Scan for the cell matching the given text and deliver its [X, Y] coordinate at center. 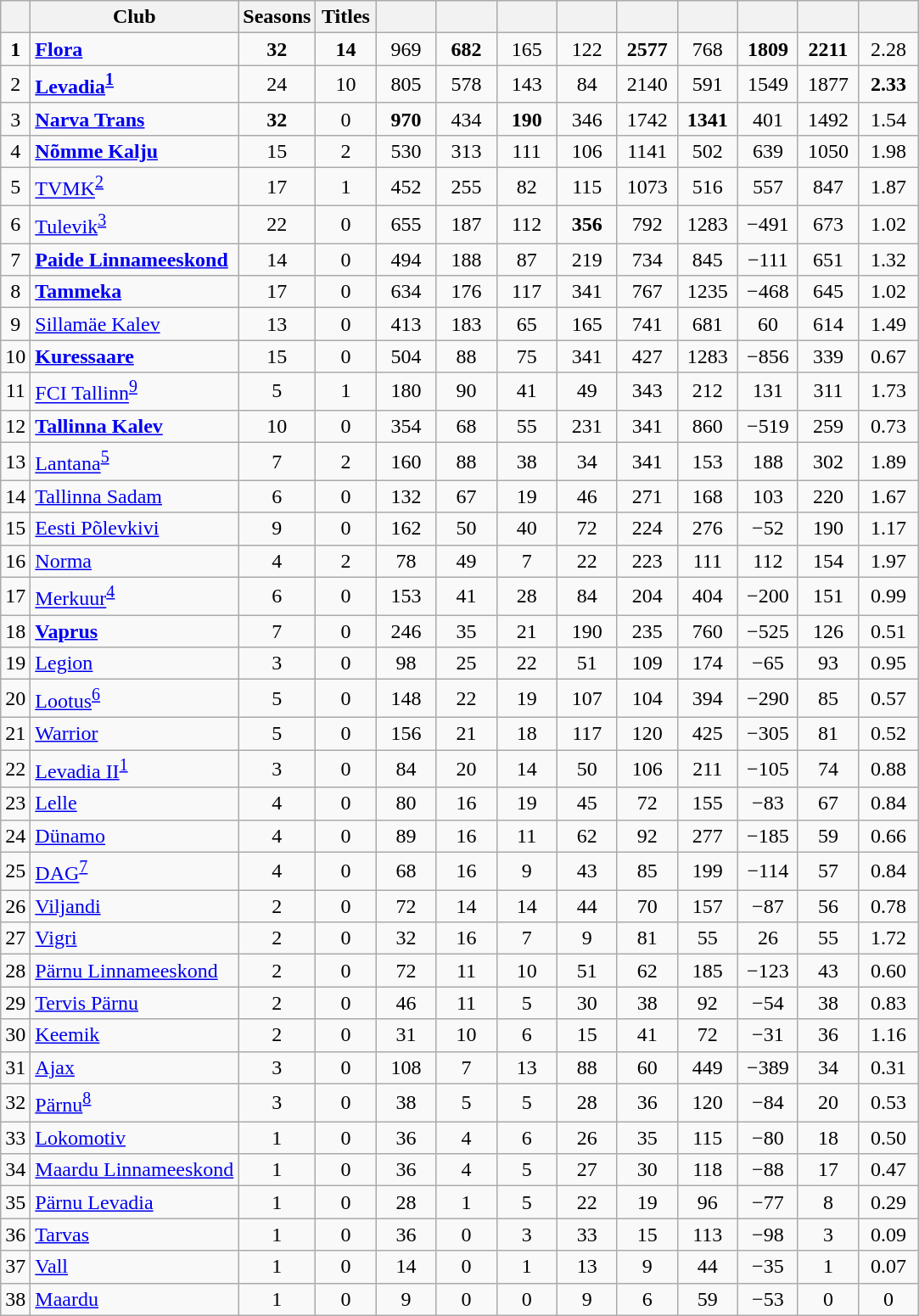
56 [828, 906]
645 [828, 292]
768 [708, 49]
87 [526, 260]
156 [406, 734]
311 [828, 392]
155 [708, 804]
1235 [708, 292]
0.50 [888, 1138]
Tallinna Kalev [134, 426]
57 [828, 871]
−65 [767, 664]
0.47 [888, 1170]
154 [828, 561]
Norma [134, 561]
516 [708, 187]
1141 [647, 151]
122 [587, 49]
−468 [767, 292]
0.78 [888, 906]
0.60 [888, 971]
0.99 [888, 596]
Tervis Pärnu [134, 1003]
151 [828, 596]
75 [526, 356]
0.57 [888, 699]
404 [708, 596]
494 [406, 260]
157 [708, 906]
Pärnu8 [134, 1103]
Tulevik3 [134, 224]
845 [708, 260]
0.88 [888, 769]
1742 [647, 119]
132 [406, 496]
246 [406, 631]
847 [828, 187]
Keemik [134, 1035]
96 [708, 1202]
223 [647, 561]
413 [406, 324]
148 [406, 699]
168 [708, 496]
356 [587, 224]
FCI Tallinn9 [134, 392]
183 [467, 324]
231 [587, 426]
−105 [767, 769]
346 [587, 119]
−290 [767, 699]
Legion [134, 664]
0.67 [888, 356]
1.89 [888, 462]
Viljandi [134, 906]
970 [406, 119]
23 [15, 804]
Dünamo [134, 836]
104 [647, 699]
224 [647, 529]
80 [406, 804]
Lokomotiv [134, 1138]
1877 [828, 85]
2211 [828, 49]
741 [647, 324]
−31 [767, 1035]
449 [708, 1067]
−856 [767, 356]
401 [767, 119]
504 [406, 356]
502 [708, 151]
1073 [647, 187]
639 [767, 151]
Narva Trans [134, 119]
Lelle [134, 804]
634 [406, 292]
0.53 [888, 1103]
45 [587, 804]
0.66 [888, 836]
0.52 [888, 734]
Tallinna Sadam [134, 496]
1050 [828, 151]
176 [467, 292]
TVMK2 [134, 187]
126 [828, 631]
1492 [828, 119]
Vall [134, 1267]
313 [467, 151]
0.83 [888, 1003]
Maardu [134, 1299]
578 [467, 85]
89 [406, 836]
65 [526, 324]
805 [406, 85]
235 [647, 631]
271 [647, 496]
557 [767, 187]
1809 [767, 49]
Flora [134, 49]
−305 [767, 734]
−111 [767, 260]
394 [708, 699]
Vaprus [134, 631]
90 [467, 392]
Merkuur4 [134, 596]
1.54 [888, 119]
−84 [767, 1103]
−80 [767, 1138]
767 [647, 292]
1.72 [888, 938]
255 [467, 187]
969 [406, 49]
Titles [346, 17]
162 [406, 529]
1.98 [888, 151]
−185 [767, 836]
Paide Linnameeskond [134, 260]
Levadia1 [134, 85]
0.07 [888, 1267]
220 [828, 496]
0.51 [888, 631]
29 [15, 1003]
452 [406, 187]
211 [708, 769]
103 [767, 496]
2577 [647, 49]
1549 [767, 85]
−83 [767, 804]
Eesti Põlevkivi [134, 529]
−491 [767, 224]
Vigri [134, 938]
204 [647, 596]
860 [708, 426]
2.33 [888, 85]
Pärnu Levadia [134, 1202]
82 [526, 187]
−389 [767, 1067]
160 [406, 462]
1.73 [888, 392]
434 [467, 119]
12 [15, 426]
−519 [767, 426]
78 [406, 561]
1341 [708, 119]
−35 [767, 1267]
1.17 [888, 529]
−53 [767, 1299]
Club [134, 17]
339 [828, 356]
1.97 [888, 561]
277 [708, 836]
Kuressaare [134, 356]
187 [467, 224]
212 [708, 392]
673 [828, 224]
118 [708, 1170]
Seasons [277, 17]
734 [647, 260]
108 [406, 1067]
180 [406, 392]
−88 [767, 1170]
−525 [767, 631]
760 [708, 631]
−200 [767, 596]
0.09 [888, 1235]
343 [647, 392]
70 [647, 906]
−77 [767, 1202]
Lootus6 [134, 699]
DAG7 [134, 871]
Pärnu Linnameeskond [134, 971]
0.31 [888, 1067]
354 [406, 426]
93 [828, 664]
185 [708, 971]
614 [828, 324]
−123 [767, 971]
−98 [767, 1235]
276 [708, 529]
1.32 [888, 260]
0.29 [888, 1202]
−87 [767, 906]
Tammeka [134, 292]
425 [708, 734]
Warrior [134, 734]
Ajax [134, 1067]
Nõmme Kalju [134, 151]
74 [828, 769]
107 [587, 699]
2140 [647, 85]
1.49 [888, 324]
427 [647, 356]
Lantana5 [134, 462]
1.87 [888, 187]
−114 [767, 871]
792 [647, 224]
199 [708, 871]
131 [767, 392]
113 [708, 1235]
−52 [767, 529]
259 [828, 426]
1.16 [888, 1035]
Maardu Linnameeskond [134, 1170]
1.67 [888, 496]
681 [708, 324]
143 [526, 85]
219 [587, 260]
37 [15, 1267]
530 [406, 151]
651 [828, 260]
0.95 [888, 664]
682 [467, 49]
Tarvas [134, 1235]
98 [406, 664]
40 [526, 529]
655 [406, 224]
0.73 [888, 426]
Levadia II1 [134, 769]
591 [708, 85]
174 [708, 664]
−54 [767, 1003]
302 [828, 462]
Sillamäe Kalev [134, 324]
109 [647, 664]
2.28 [888, 49]
